Return the (X, Y) coordinate for the center point of the cell that contains the specified text.  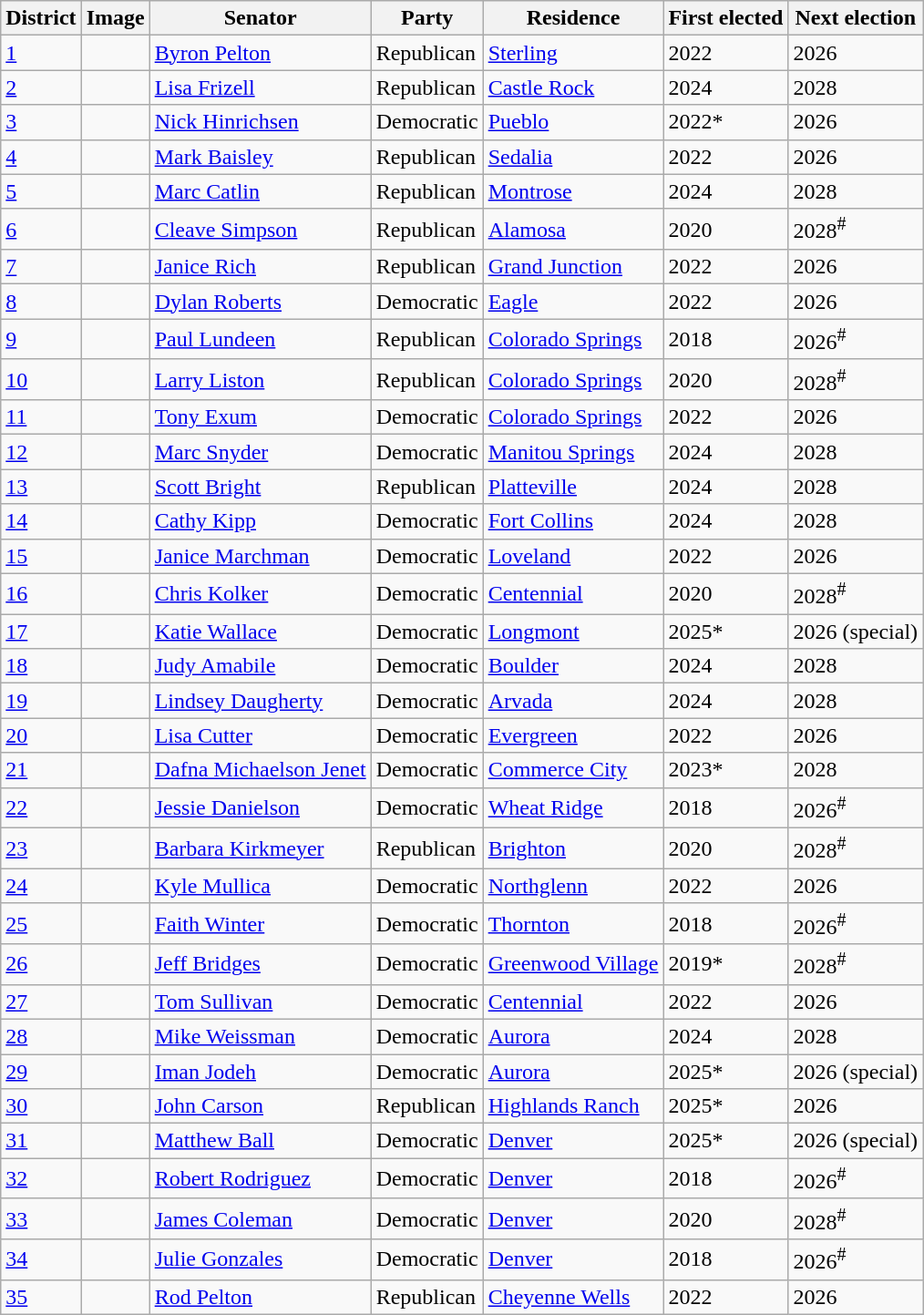
Jeff Bridges (261, 964)
Julie Gonzales (261, 1259)
20 (41, 735)
Next election (856, 18)
30 (41, 1106)
Sedalia (573, 157)
25 (41, 924)
First elected (725, 18)
Sterling (573, 53)
Loveland (573, 556)
31 (41, 1141)
Paul Lundeen (261, 339)
33 (41, 1219)
1 (41, 53)
Image (115, 18)
Jessie Danielson (261, 807)
17 (41, 632)
27 (41, 1002)
14 (41, 521)
Highlands Ranch (573, 1106)
Mark Baisley (261, 157)
26 (41, 964)
Larry Liston (261, 379)
Lindsey Daugherty (261, 701)
2023* (725, 770)
5 (41, 191)
2 (41, 87)
Pueblo (573, 122)
Cathy Kipp (261, 521)
Cheyenne Wells (573, 1297)
Dylan Roberts (261, 302)
2019* (725, 964)
Tom Sullivan (261, 1002)
Boulder (573, 666)
Chris Kolker (261, 594)
Alamosa (573, 230)
John Carson (261, 1106)
Commerce City (573, 770)
Mike Weissman (261, 1036)
Scott Bright (261, 487)
Grand Junction (573, 267)
12 (41, 452)
8 (41, 302)
Judy Amabile (261, 666)
Northglenn (573, 886)
Lisa Frizell (261, 87)
29 (41, 1071)
Janice Marchman (261, 556)
19 (41, 701)
24 (41, 886)
Wheat Ridge (573, 807)
Manitou Springs (573, 452)
Residence (573, 18)
10 (41, 379)
Matthew Ball (261, 1141)
9 (41, 339)
Marc Catlin (261, 191)
3 (41, 122)
Tony Exum (261, 417)
Greenwood Village (573, 964)
District (41, 18)
Montrose (573, 191)
15 (41, 556)
Marc Snyder (261, 452)
Eagle (573, 302)
7 (41, 267)
Dafna Michaelson Jenet (261, 770)
Arvada (573, 701)
Brighton (573, 849)
Byron Pelton (261, 53)
4 (41, 157)
Katie Wallace (261, 632)
6 (41, 230)
23 (41, 849)
28 (41, 1036)
Platteville (573, 487)
2022* (725, 122)
Robert Rodriguez (261, 1179)
James Coleman (261, 1219)
Longmont (573, 632)
22 (41, 807)
Barbara Kirkmeyer (261, 849)
Iman Jodeh (261, 1071)
Evergreen (573, 735)
35 (41, 1297)
Lisa Cutter (261, 735)
34 (41, 1259)
Party (426, 18)
Faith Winter (261, 924)
Rod Pelton (261, 1297)
18 (41, 666)
Thornton (573, 924)
Cleave Simpson (261, 230)
Castle Rock (573, 87)
11 (41, 417)
21 (41, 770)
Janice Rich (261, 267)
16 (41, 594)
32 (41, 1179)
Nick Hinrichsen (261, 122)
Kyle Mullica (261, 886)
Fort Collins (573, 521)
Senator (261, 18)
13 (41, 487)
